For the text-containing cell, return its midpoint in (X, Y) coordinate format. 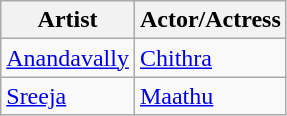
Actor/Actress (210, 20)
Artist (68, 20)
Sreeja (68, 96)
Anandavally (68, 58)
Chithra (210, 58)
Maathu (210, 96)
